Return the [x, y] coordinate for the center point of the cell that contains the specified text.  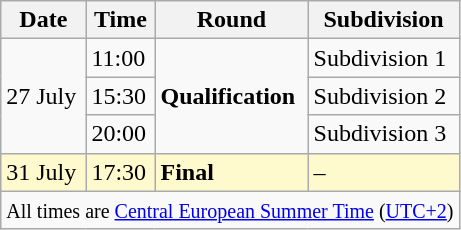
Subdivision 2 [384, 96]
Final [232, 172]
Date [44, 20]
Round [232, 20]
17:30 [120, 172]
– [384, 172]
Time [120, 20]
All times are Central European Summer Time (UTC+2) [230, 210]
15:30 [120, 96]
Qualification [232, 96]
Subdivision 3 [384, 134]
31 July [44, 172]
27 July [44, 96]
Subdivision [384, 20]
11:00 [120, 58]
Subdivision 1 [384, 58]
20:00 [120, 134]
